From the cell containing the given text, extract its center point as [x, y] coordinate. 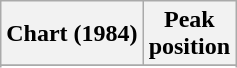
Peakposition [189, 34]
Chart (1984) [72, 34]
